Capture the cell that displays the provided text and extract its (X, Y) central coordinate. 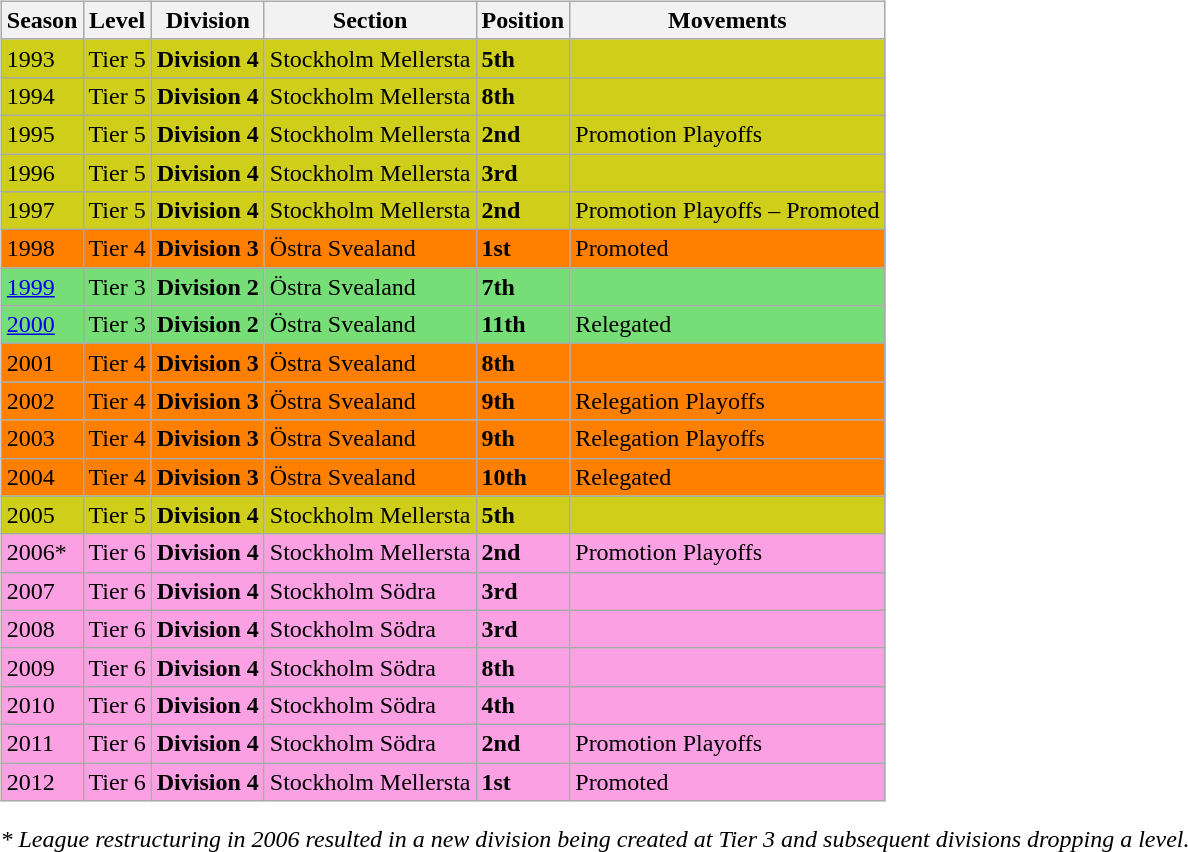
1993 (42, 58)
Position (523, 20)
7th (523, 287)
2011 (42, 743)
2002 (42, 401)
2012 (42, 781)
Level (117, 20)
2007 (42, 591)
1996 (42, 173)
10th (523, 477)
Promotion Playoffs – Promoted (728, 211)
2008 (42, 629)
1995 (42, 134)
Section (370, 20)
1998 (42, 249)
2006* (42, 553)
11th (523, 325)
2004 (42, 477)
2009 (42, 667)
2003 (42, 439)
2001 (42, 363)
2000 (42, 325)
Division (208, 20)
2005 (42, 515)
1997 (42, 211)
2010 (42, 705)
4th (523, 705)
1994 (42, 96)
1999 (42, 287)
Season (42, 20)
Movements (728, 20)
